Return (X, Y) of the center of cell containing provided text 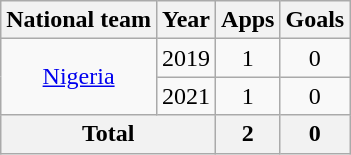
Nigeria (79, 77)
2021 (186, 96)
2 (248, 134)
Total (108, 134)
2019 (186, 58)
Goals (315, 20)
Year (186, 20)
Apps (248, 20)
National team (79, 20)
